Capture the cell that displays the provided text and extract its [X, Y] central coordinate. 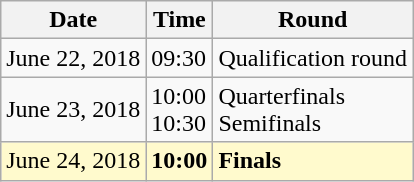
10:0010:30 [180, 110]
June 22, 2018 [74, 58]
June 24, 2018 [74, 161]
Date [74, 20]
10:00 [180, 161]
Round [313, 20]
QuarterfinalsSemifinals [313, 110]
Qualification round [313, 58]
Time [180, 20]
09:30 [180, 58]
June 23, 2018 [74, 110]
Finals [313, 161]
